Search for the cell housing the specified text and yield its (X, Y) center coordinate. 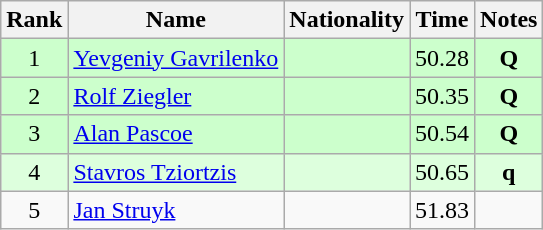
Time (442, 20)
Notes (509, 20)
3 (34, 134)
51.83 (442, 210)
Rank (34, 20)
Stavros Tziortzis (176, 172)
50.35 (442, 96)
50.28 (442, 58)
50.54 (442, 134)
Yevgeniy Gavrilenko (176, 58)
Rolf Ziegler (176, 96)
1 (34, 58)
2 (34, 96)
50.65 (442, 172)
Name (176, 20)
Nationality (347, 20)
Alan Pascoe (176, 134)
q (509, 172)
4 (34, 172)
Jan Struyk (176, 210)
5 (34, 210)
